Search for the cell housing the specified text and yield its (X, Y) center coordinate. 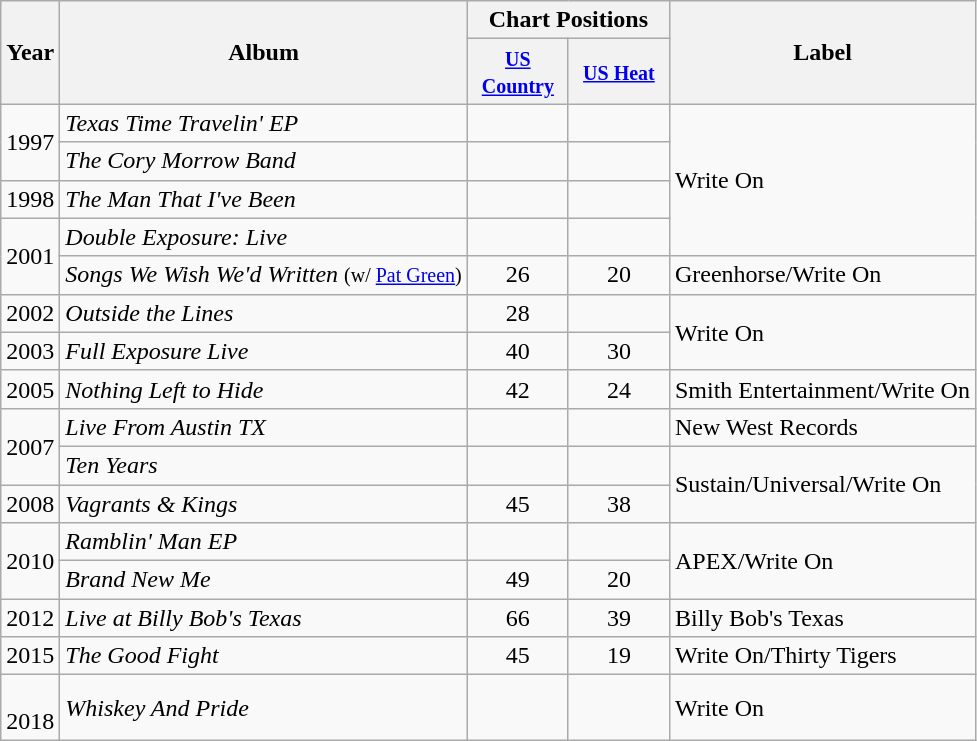
The Cory Morrow Band (264, 161)
2002 (30, 313)
Double Exposure: Live (264, 237)
2008 (30, 503)
APEX/Write On (822, 561)
Nothing Left to Hide (264, 389)
US Heat (618, 72)
2010 (30, 561)
24 (618, 389)
2005 (30, 389)
New West Records (822, 427)
Ramblin' Man EP (264, 542)
Texas Time Travelin' EP (264, 123)
Live From Austin TX (264, 427)
1997 (30, 142)
Vagrants & Kings (264, 503)
2003 (30, 351)
Ten Years (264, 465)
Greenhorse/Write On (822, 275)
2001 (30, 256)
38 (618, 503)
Smith Entertainment/Write On (822, 389)
Label (822, 52)
39 (618, 618)
2015 (30, 656)
Outside the Lines (264, 313)
US Country (518, 72)
Whiskey And Pride (264, 708)
Brand New Me (264, 580)
1998 (30, 199)
Billy Bob's Texas (822, 618)
30 (618, 351)
28 (518, 313)
2012 (30, 618)
26 (518, 275)
Full Exposure Live (264, 351)
Chart Positions (568, 20)
42 (518, 389)
40 (518, 351)
19 (618, 656)
The Man That I've Been (264, 199)
66 (518, 618)
The Good Fight (264, 656)
Album (264, 52)
Year (30, 52)
Sustain/Universal/Write On (822, 484)
2018 (30, 708)
Write On/Thirty Tigers (822, 656)
49 (518, 580)
Songs We Wish We'd Written (w/ Pat Green) (264, 275)
2007 (30, 446)
Live at Billy Bob's Texas (264, 618)
